Return the [X, Y] coordinate for the center point of the cell that contains the specified text.  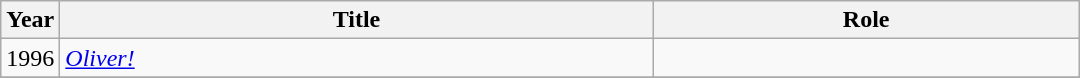
Title [356, 20]
Year [30, 20]
1996 [30, 58]
Oliver! [356, 58]
Role [866, 20]
